Detect which cell encompasses the target text, then output its (x, y) center coordinate. 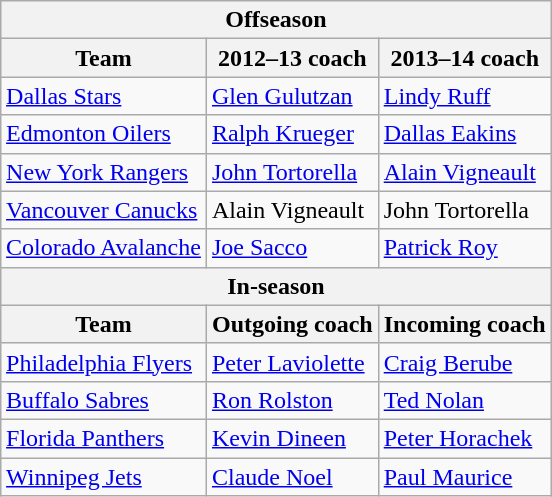
Claude Noel (292, 477)
Buffalo Sabres (104, 400)
Outgoing coach (292, 324)
Peter Horachek (464, 438)
Offseason (276, 20)
New York Rangers (104, 172)
Winnipeg Jets (104, 477)
Glen Gulutzan (292, 96)
2013–14 coach (464, 58)
Peter Laviolette (292, 362)
Joe Sacco (292, 248)
In-season (276, 286)
Incoming coach (464, 324)
Colorado Avalanche (104, 248)
Ron Rolston (292, 400)
Patrick Roy (464, 248)
2012–13 coach (292, 58)
Craig Berube (464, 362)
Florida Panthers (104, 438)
Ralph Krueger (292, 134)
Lindy Ruff (464, 96)
Paul Maurice (464, 477)
Ted Nolan (464, 400)
Vancouver Canucks (104, 210)
Edmonton Oilers (104, 134)
Dallas Eakins (464, 134)
Philadelphia Flyers (104, 362)
Dallas Stars (104, 96)
Kevin Dineen (292, 438)
